Scan for the cell matching the given text and deliver its (x, y) coordinate at center. 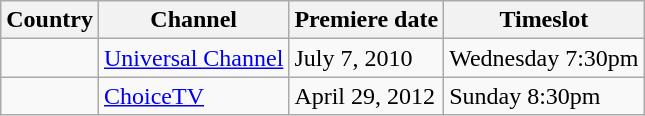
April 29, 2012 (366, 96)
Channel (193, 20)
Wednesday 7:30pm (544, 58)
ChoiceTV (193, 96)
Universal Channel (193, 58)
Timeslot (544, 20)
Country (50, 20)
July 7, 2010 (366, 58)
Sunday 8:30pm (544, 96)
Premiere date (366, 20)
